From the cell containing the given text, extract its center point as [X, Y] coordinate. 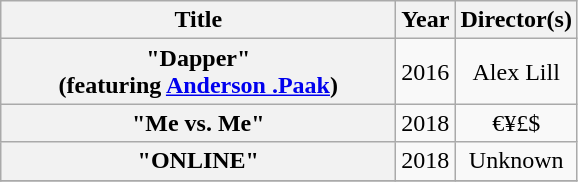
"ONLINE" [198, 161]
Year [426, 20]
"Dapper"(featuring Anderson .Paak) [198, 72]
"Me vs. Me" [198, 123]
Alex Lill [516, 72]
2016 [426, 72]
Title [198, 20]
€¥£$ [516, 123]
Director(s) [516, 20]
Unknown [516, 161]
